Return (x, y) of the center of cell containing provided text 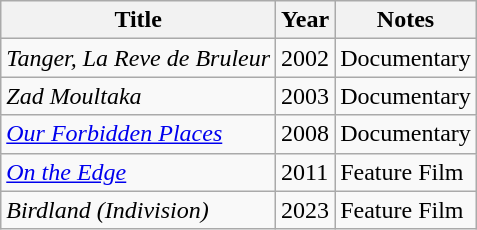
Title (138, 20)
On the Edge (138, 172)
Notes (406, 20)
Birdland (Indivision) (138, 210)
2003 (306, 96)
2011 (306, 172)
Our Forbidden Places (138, 134)
Tanger, La Reve de Bruleur (138, 58)
2008 (306, 134)
Year (306, 20)
2002 (306, 58)
2023 (306, 210)
Zad Moultaka (138, 96)
